Scan for the cell matching the given text and deliver its [x, y] coordinate at center. 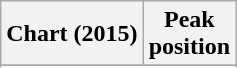
Chart (2015) [72, 34]
Peakposition [189, 34]
